Search for the cell housing the specified text and yield its (x, y) center coordinate. 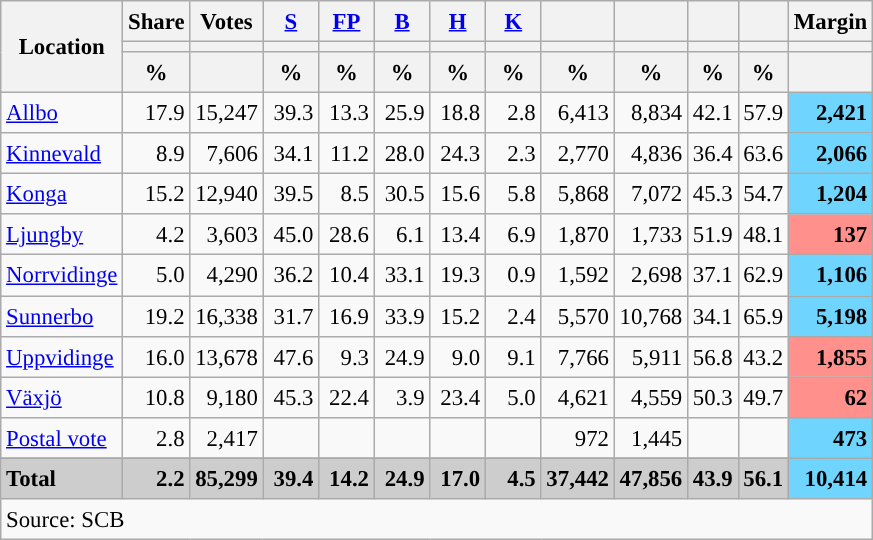
62 (830, 398)
137 (830, 234)
17.0 (458, 478)
4.5 (513, 478)
17.9 (156, 114)
30.5 (402, 194)
56.8 (713, 356)
12,940 (226, 194)
4,621 (578, 398)
1,855 (830, 356)
39.4 (291, 478)
10,768 (650, 316)
9.3 (347, 356)
Ljungby (62, 234)
6.9 (513, 234)
11.2 (347, 154)
47,856 (650, 478)
85,299 (226, 478)
4,836 (650, 154)
48.1 (763, 234)
Location (62, 47)
3,603 (226, 234)
28.0 (402, 154)
1,870 (578, 234)
43.2 (763, 356)
5.8 (513, 194)
37,442 (578, 478)
2,770 (578, 154)
51.9 (713, 234)
22.4 (347, 398)
Share (156, 22)
57.9 (763, 114)
42.1 (713, 114)
36.4 (713, 154)
5,911 (650, 356)
H (458, 22)
972 (578, 438)
4,559 (650, 398)
8.5 (347, 194)
9.0 (458, 356)
63.6 (763, 154)
15.6 (458, 194)
7,766 (578, 356)
5,198 (830, 316)
Norrvidinge (62, 276)
2.2 (156, 478)
33.1 (402, 276)
2.4 (513, 316)
Växjö (62, 398)
36.2 (291, 276)
Konga (62, 194)
4.2 (156, 234)
9.1 (513, 356)
Total (62, 478)
47.6 (291, 356)
5,570 (578, 316)
33.9 (402, 316)
Votes (226, 22)
62.9 (763, 276)
25.9 (402, 114)
Uppvidinge (62, 356)
2,417 (226, 438)
7,606 (226, 154)
S (291, 22)
2,698 (650, 276)
1,106 (830, 276)
B (402, 22)
24.3 (458, 154)
5,868 (578, 194)
Source: SCB (437, 520)
2,421 (830, 114)
4,290 (226, 276)
39.5 (291, 194)
Sunnerbo (62, 316)
49.7 (763, 398)
1,733 (650, 234)
45.0 (291, 234)
1,204 (830, 194)
56.1 (763, 478)
8.9 (156, 154)
FP (347, 22)
Postal vote (62, 438)
8,834 (650, 114)
43.9 (713, 478)
1,445 (650, 438)
16.9 (347, 316)
31.7 (291, 316)
6,413 (578, 114)
19.2 (156, 316)
2.3 (513, 154)
16.0 (156, 356)
10.8 (156, 398)
7,072 (650, 194)
13,678 (226, 356)
16,338 (226, 316)
Allbo (62, 114)
54.7 (763, 194)
0.9 (513, 276)
50.3 (713, 398)
3.9 (402, 398)
473 (830, 438)
2,066 (830, 154)
28.6 (347, 234)
18.8 (458, 114)
13.3 (347, 114)
15,247 (226, 114)
Kinnevald (62, 154)
10,414 (830, 478)
K (513, 22)
9,180 (226, 398)
1,592 (578, 276)
Margin (830, 22)
13.4 (458, 234)
37.1 (713, 276)
65.9 (763, 316)
14.2 (347, 478)
10.4 (347, 276)
6.1 (402, 234)
39.3 (291, 114)
19.3 (458, 276)
23.4 (458, 398)
